Identify which cell holds the provided text, then report its (X, Y) central coordinate. 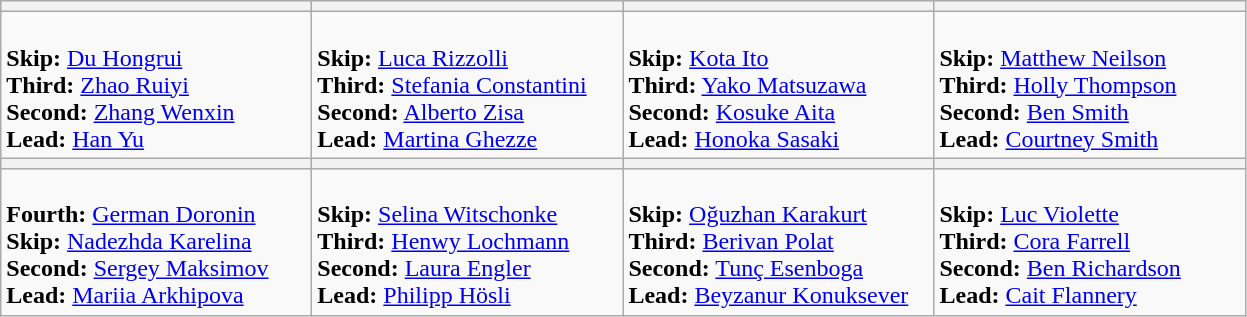
Skip: Matthew Neilson Third: Holly Thompson Second: Ben Smith Lead: Courtney Smith (1090, 85)
Skip: Oğuzhan Karakurt Third: Berivan Polat Second: Tunç Esenboga Lead: Beyzanur Konuksever (778, 242)
Skip: Kota Ito Third: Yako Matsuzawa Second: Kosuke Aita Lead: Honoka Sasaki (778, 85)
Skip: Luca Rizzolli Third: Stefania Constantini Second: Alberto Zisa Lead: Martina Ghezze (468, 85)
Skip: Luc Violette Third: Cora Farrell Second: Ben Richardson Lead: Cait Flannery (1090, 242)
Skip: Du Hongrui Third: Zhao Ruiyi Second: Zhang Wenxin Lead: Han Yu (156, 85)
Skip: Selina Witschonke Third: Henwy Lochmann Second: Laura Engler Lead: Philipp Hösli (468, 242)
Fourth: German Doronin Skip: Nadezhda Karelina Second: Sergey Maksimov Lead: Mariia Arkhipova (156, 242)
